Pinpoint the cell where the given text exists, returning its [X, Y] midpoint coordinate. 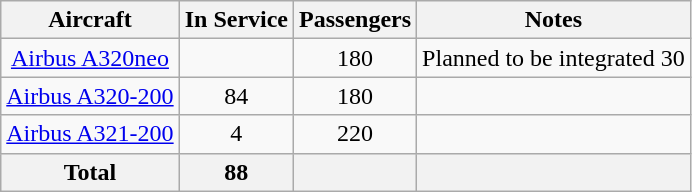
Aircraft [90, 20]
Airbus A320neo [90, 58]
84 [236, 96]
Total [90, 172]
Airbus A320-200 [90, 96]
Passengers [356, 20]
220 [356, 134]
Airbus A321-200 [90, 134]
Planned to be integrated 30 [554, 58]
In Service [236, 20]
Notes [554, 20]
4 [236, 134]
88 [236, 172]
